Return (x, y) of the center of cell containing provided text 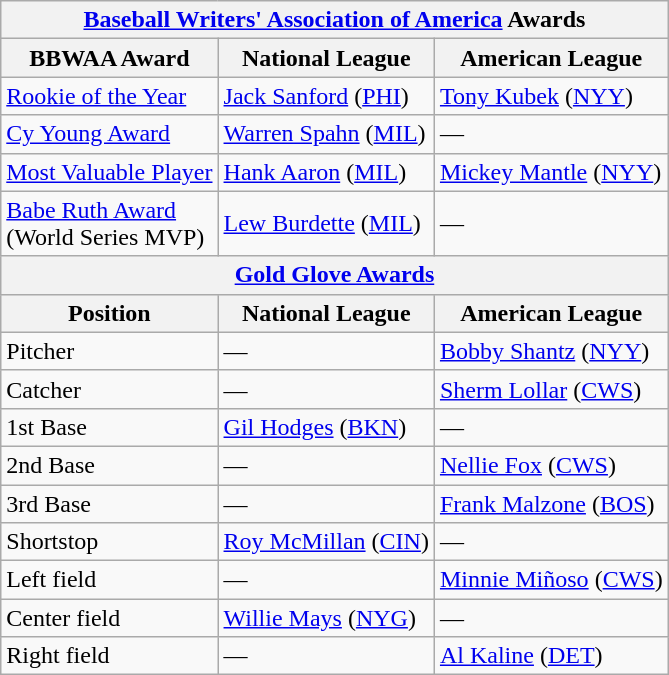
Lew Burdette (MIL) (326, 224)
Left field (110, 580)
Willie Mays (NYG) (326, 618)
Frank Malzone (BOS) (551, 503)
Bobby Shantz (NYY) (551, 351)
Warren Spahn (MIL) (326, 134)
Hank Aaron (MIL) (326, 172)
Most Valuable Player (110, 172)
Shortstop (110, 542)
Cy Young Award (110, 134)
Roy McMillan (CIN) (326, 542)
Al Kaline (DET) (551, 656)
Rookie of the Year (110, 96)
Sherm Lollar (CWS) (551, 389)
Minnie Miñoso (CWS) (551, 580)
3rd Base (110, 503)
Catcher (110, 389)
Gold Glove Awards (334, 275)
Gil Hodges (BKN) (326, 427)
BBWAA Award (110, 58)
Mickey Mantle (NYY) (551, 172)
Jack Sanford (PHI) (326, 96)
Nellie Fox (CWS) (551, 465)
1st Base (110, 427)
2nd Base (110, 465)
Baseball Writers' Association of America Awards (334, 20)
Babe Ruth Award(World Series MVP) (110, 224)
Position (110, 313)
Tony Kubek (NYY) (551, 96)
Right field (110, 656)
Pitcher (110, 351)
Center field (110, 618)
